Identify which cell holds the provided text, then report its (x, y) central coordinate. 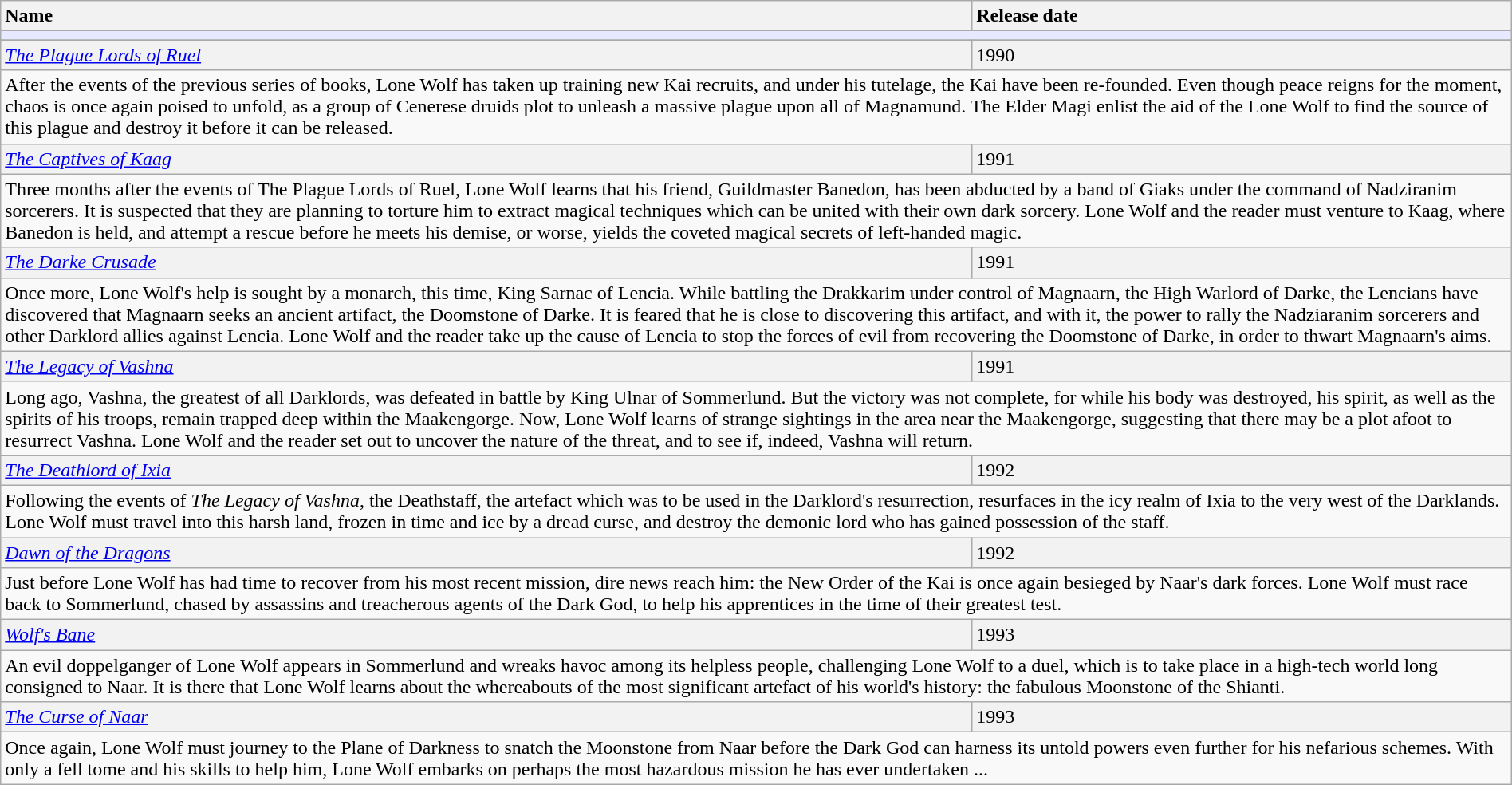
The Darke Crusade (486, 262)
The Captives of Kaag (486, 159)
Name (486, 16)
Dawn of the Dragons (486, 553)
1990 (1242, 55)
The Plague Lords of Ruel (486, 55)
Wolf's Bane (486, 635)
The Legacy of Vashna (486, 366)
The Deathlord of Ixia (486, 470)
Release date (1242, 16)
The Curse of Naar (486, 717)
